Capture the cell that displays the provided text and extract its (X, Y) central coordinate. 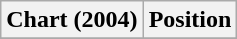
Position (190, 20)
Chart (2004) (72, 20)
